Return the (X, Y) coordinate for the center point of the cell that contains the specified text.  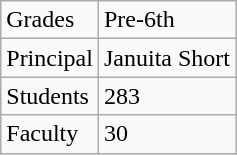
Pre-6th (166, 20)
Faculty (50, 134)
Januita Short (166, 58)
Grades (50, 20)
Students (50, 96)
283 (166, 96)
Principal (50, 58)
30 (166, 134)
